Detect which cell encompasses the target text, then output its [x, y] center coordinate. 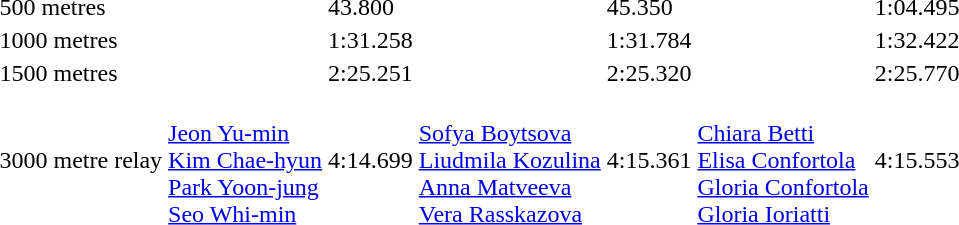
1:31.784 [649, 40]
2:25.320 [649, 73]
2:25.251 [371, 73]
1:31.258 [371, 40]
